Locate the cell with the specified text and output its [X, Y] center coordinate. 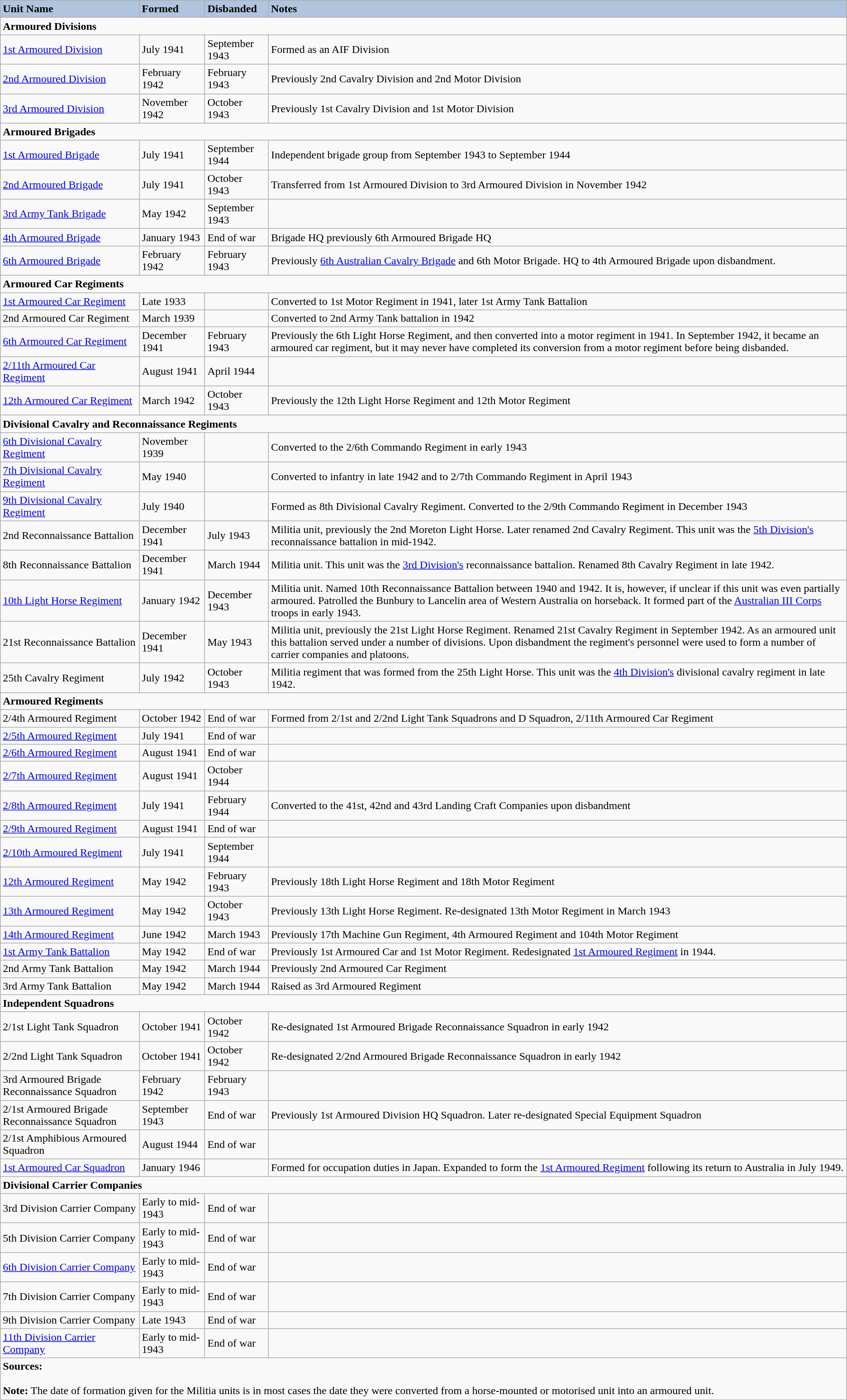
Previously 13th Light Horse Regiment. Re-designated 13th Motor Regiment in March 1943 [557, 911]
Militia regiment that was formed from the 25th Light Horse. This unit was the 4th Division's divisional cavalry regiment in late 1942. [557, 678]
Previously 1st Cavalry Division and 1st Motor Division [557, 109]
Unit Name [70, 9]
2/2nd Light Tank Squadron [70, 1056]
Converted to infantry in late 1942 and to 2/7th Commando Regiment in April 1943 [557, 477]
8th Reconnaissance Battalion [70, 565]
Converted to 1st Motor Regiment in 1941, later 1st Army Tank Battalion [557, 301]
2nd Armoured Brigade [70, 185]
7th Divisional Cavalry Regiment [70, 477]
Late 1933 [172, 301]
Previously the 12th Light Horse Regiment and 12th Motor Regiment [557, 401]
March 1943 [237, 934]
4th Armoured Brigade [70, 237]
Previously 2nd Cavalry Division and 2nd Motor Division [557, 79]
Divisional Cavalry and Reconnaissance Regiments [423, 424]
July 1943 [237, 536]
Militia unit. This unit was the 3rd Division's reconnaissance battalion. Renamed 8th Cavalry Regiment in late 1942. [557, 565]
2/1st Light Tank Squadron [70, 1026]
1st Armoured Car Regiment [70, 301]
Disbanded [237, 9]
6th Armoured Car Regiment [70, 342]
Previously 2nd Armoured Car Regiment [557, 969]
Formed as an AIF Division [557, 50]
November 1939 [172, 447]
Previously 18th Light Horse Regiment and 18th Motor Regiment [557, 881]
July 1942 [172, 678]
13th Armoured Regiment [70, 911]
Converted to 2nd Army Tank battalion in 1942 [557, 319]
2/5th Armoured Regiment [70, 735]
August 1944 [172, 1145]
Transferred from 1st Armoured Division to 3rd Armoured Division in November 1942 [557, 185]
Previously 17th Machine Gun Regiment, 4th Armoured Regiment and 104th Motor Regiment [557, 934]
2nd Armoured Division [70, 79]
March 1942 [172, 401]
2/11th Armoured Car Regiment [70, 371]
Previously 6th Australian Cavalry Brigade and 6th Motor Brigade. HQ to 4th Armoured Brigade upon disbandment. [557, 261]
25th Cavalry Regiment [70, 678]
March 1939 [172, 319]
Late 1943 [172, 1320]
Re-designated 2/2nd Armoured Brigade Reconnaissance Squadron in early 1942 [557, 1056]
Independent Squadrons [423, 1003]
Independent brigade group from September 1943 to September 1944 [557, 155]
2/7th Armoured Regiment [70, 776]
January 1942 [172, 600]
Armoured Regiments [423, 701]
3rd Army Tank Brigade [70, 214]
6th Division Carrier Company [70, 1267]
3rd Division Carrier Company [70, 1208]
Armoured Divisions [423, 26]
October 1944 [237, 776]
Previously 1st Armoured Division HQ Squadron. Later re-designated Special Equipment Squadron [557, 1115]
2nd Reconnaissance Battalion [70, 536]
3rd Armoured Brigade Reconnaissance Squadron [70, 1085]
21st Reconnaissance Battalion [70, 642]
2/10th Armoured Regiment [70, 852]
Notes [557, 9]
Previously 1st Armoured Car and 1st Motor Regiment. Redesignated 1st Armoured Regiment in 1944. [557, 952]
2nd Armoured Car Regiment [70, 319]
July 1940 [172, 506]
1st Armoured Division [70, 50]
Formed [172, 9]
10th Light Horse Regiment [70, 600]
2/4th Armoured Regiment [70, 718]
Armoured Brigades [423, 132]
6th Divisional Cavalry Regiment [70, 447]
2/8th Armoured Regiment [70, 805]
January 1946 [172, 1168]
January 1943 [172, 237]
1st Army Tank Battalion [70, 952]
June 1942 [172, 934]
12th Armoured Regiment [70, 881]
1st Armoured Car Squadron [70, 1168]
Brigade HQ previously 6th Armoured Brigade HQ [557, 237]
Re-designated 1st Armoured Brigade Reconnaissance Squadron in early 1942 [557, 1026]
2nd Army Tank Battalion [70, 969]
November 1942 [172, 109]
May 1940 [172, 477]
Formed for occupation duties in Japan. Expanded to form the 1st Armoured Regiment following its return to Australia in July 1949. [557, 1168]
Formed from 2/1st and 2/2nd Light Tank Squadrons and D Squadron, 2/11th Armoured Car Regiment [557, 718]
April 1944 [237, 371]
2/9th Armoured Regiment [70, 829]
3rd Armoured Division [70, 109]
May 1943 [237, 642]
5th Division Carrier Company [70, 1238]
9th Division Carrier Company [70, 1320]
12th Armoured Car Regiment [70, 401]
Converted to the 2/6th Commando Regiment in early 1943 [557, 447]
14th Armoured Regiment [70, 934]
Armoured Car Regiments [423, 284]
11th Division Carrier Company [70, 1343]
7th Division Carrier Company [70, 1297]
Raised as 3rd Armoured Regiment [557, 986]
2/6th Armoured Regiment [70, 753]
February 1944 [237, 805]
Divisional Carrier Companies [423, 1185]
9th Divisional Cavalry Regiment [70, 506]
December 1943 [237, 600]
3rd Army Tank Battalion [70, 986]
Formed as 8th Divisional Cavalry Regiment. Converted to the 2/9th Commando Regiment in December 1943 [557, 506]
2/1st Amphibious Armoured Squadron [70, 1145]
1st Armoured Brigade [70, 155]
6th Armoured Brigade [70, 261]
2/1st Armoured Brigade Reconnaissance Squadron [70, 1115]
Converted to the 41st, 42nd and 43rd Landing Craft Companies upon disbandment [557, 805]
